From the cell containing the given text, extract its center point as [x, y] coordinate. 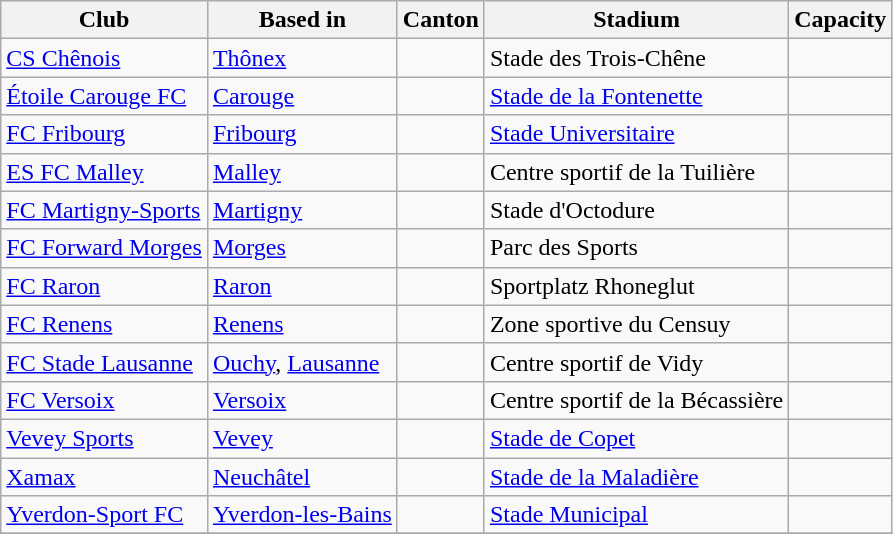
Carouge [302, 96]
FC Fribourg [104, 134]
Thônex [302, 58]
FC Forward Morges [104, 248]
Xamax [104, 477]
Renens [302, 324]
ES FC Malley [104, 172]
Morges [302, 248]
Capacity [840, 20]
FC Versoix [104, 400]
Centre sportif de Vidy [636, 362]
Vevey [302, 438]
Stadium [636, 20]
Yverdon-Sport FC [104, 515]
Étoile Carouge FC [104, 96]
Club [104, 20]
Stade de Copet [636, 438]
Parc des Sports [636, 248]
Yverdon-les-Bains [302, 515]
Stade de la Maladière [636, 477]
Centre sportif de la Bécassière [636, 400]
FC Raron [104, 286]
Canton [440, 20]
FC Renens [104, 324]
Stade d'Octodure [636, 210]
Stade Universitaire [636, 134]
CS Chênois [104, 58]
Centre sportif de la Tuilière [636, 172]
Ouchy, Lausanne [302, 362]
Malley [302, 172]
Zone sportive du Censuy [636, 324]
Stade des Trois-Chêne [636, 58]
Neuchâtel [302, 477]
Raron [302, 286]
Based in [302, 20]
Versoix [302, 400]
FC Stade Lausanne [104, 362]
Stade Municipal [636, 515]
Martigny [302, 210]
Fribourg [302, 134]
Vevey Sports [104, 438]
FC Martigny-Sports [104, 210]
Sportplatz Rhoneglut [636, 286]
Stade de la Fontenette [636, 96]
